For the text-containing cell, return its midpoint in [x, y] coordinate format. 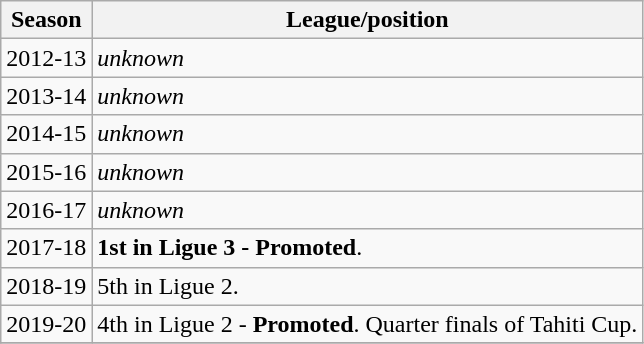
2016-17 [46, 210]
2013-14 [46, 96]
2014-15 [46, 134]
1st in Ligue 3 - Promoted. [368, 248]
2015-16 [46, 172]
2017-18 [46, 248]
2018-19 [46, 286]
5th in Ligue 2. [368, 286]
Season [46, 20]
4th in Ligue 2 - Promoted. Quarter finals of Tahiti Cup. [368, 324]
2012-13 [46, 58]
League/position [368, 20]
2019-20 [46, 324]
